Capture the cell that displays the provided text and extract its (X, Y) central coordinate. 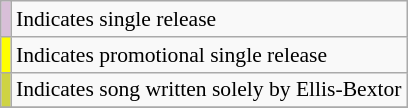
Indicates single release (209, 19)
Indicates song written solely by Ellis-Bextor (209, 90)
Indicates promotional single release (209, 55)
